For the text-containing cell, return its midpoint in [X, Y] coordinate format. 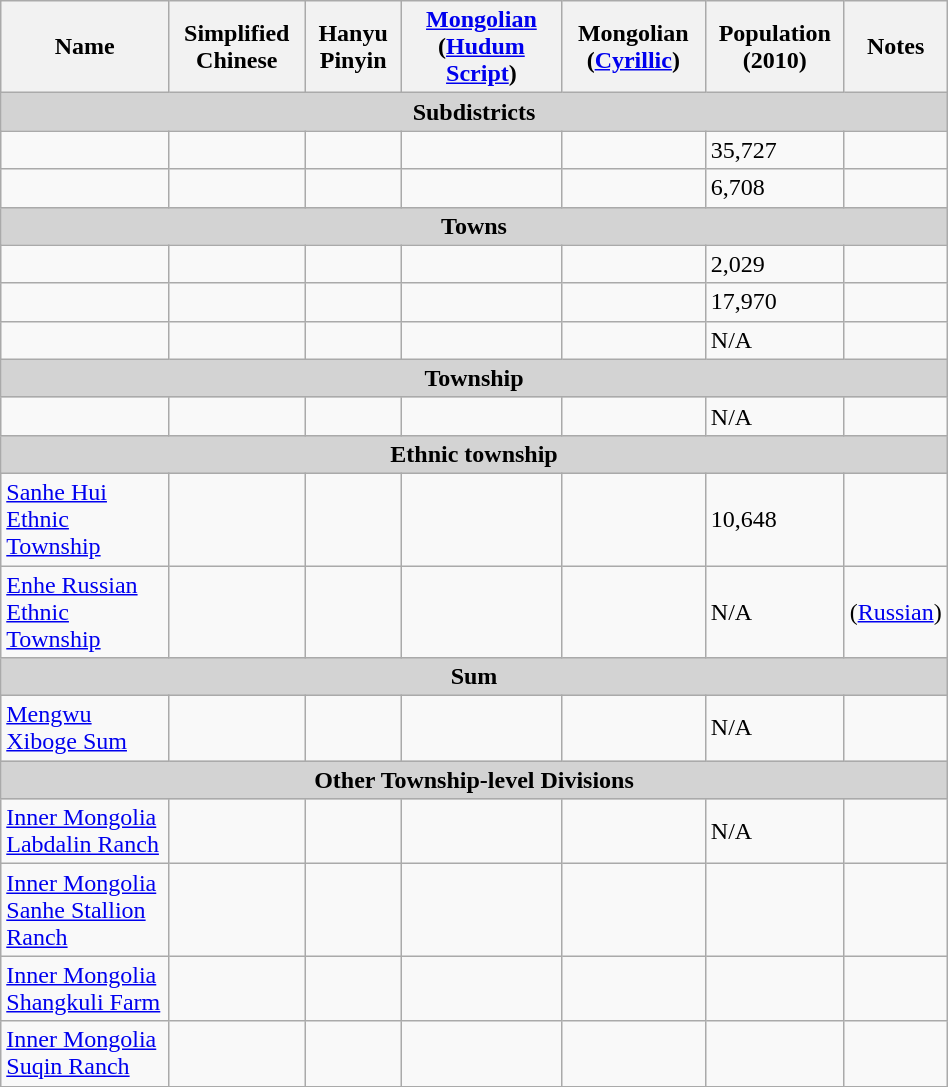
Other Township-level Divisions [474, 780]
Name [85, 47]
Subdistricts [474, 112]
17,970 [774, 302]
10,648 [774, 519]
Population (2010) [774, 47]
2,029 [774, 264]
Simplified Chinese [237, 47]
Ethnic township [474, 454]
Inner Mongolia Shangkuli Farm [85, 988]
Mengwu Xiboge Sum [85, 728]
Township [474, 378]
Inner Mongolia Suqin Ranch [85, 1054]
Notes [896, 47]
Towns [474, 226]
6,708 [774, 188]
Hanyu Pinyin [354, 47]
Mongolian (Cyrillic) [633, 47]
Inner Mongolia Labdalin Ranch [85, 832]
Inner Mongolia Sanhe Stallion Ranch [85, 910]
Mongolian (Hudum Script) [482, 47]
Sum [474, 677]
Sanhe Hui Ethnic Township [85, 519]
Enhe Russian Ethnic Township [85, 612]
35,727 [774, 150]
(Russian) [896, 612]
